Identify which cell holds the provided text, then report its (X, Y) central coordinate. 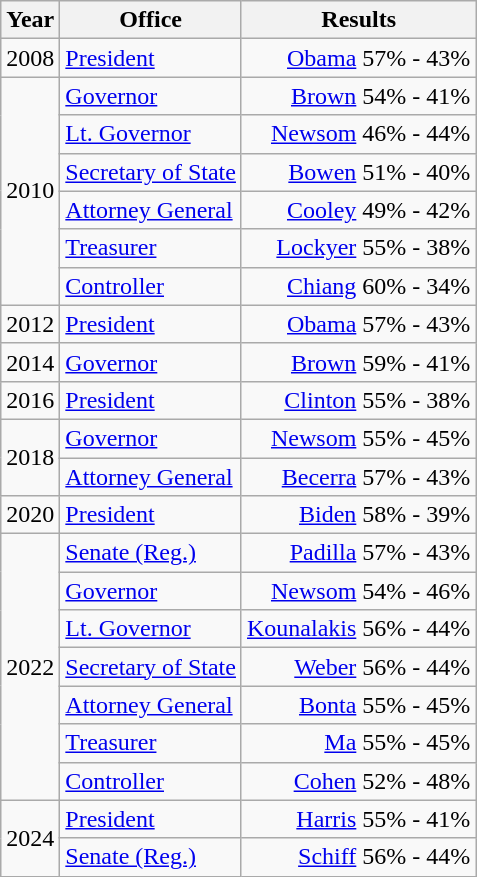
Clinton 55% - 38% (358, 400)
Bonta 55% - 45% (358, 705)
Chiang 60% - 34% (358, 286)
2010 (30, 191)
Brown 54% - 41% (358, 96)
2018 (30, 457)
Bowen 51% - 40% (358, 172)
2012 (30, 324)
Cooley 49% - 42% (358, 210)
2024 (30, 838)
2016 (30, 400)
Harris 55% - 41% (358, 819)
Newsom 46% - 44% (358, 134)
2008 (30, 58)
Ma 55% - 45% (358, 743)
Kounalakis 56% - 44% (358, 629)
Newsom 54% - 46% (358, 591)
Brown 59% - 41% (358, 362)
2022 (30, 667)
Results (358, 20)
2014 (30, 362)
Biden 58% - 39% (358, 515)
Lockyer 55% - 38% (358, 248)
2020 (30, 515)
Cohen 52% - 48% (358, 781)
Office (151, 20)
Newsom 55% - 45% (358, 438)
Year (30, 20)
Becerra 57% - 43% (358, 477)
Weber 56% - 44% (358, 667)
Padilla 57% - 43% (358, 553)
Schiff 56% - 44% (358, 857)
